Locate the cell with the specified text and output its (x, y) center coordinate. 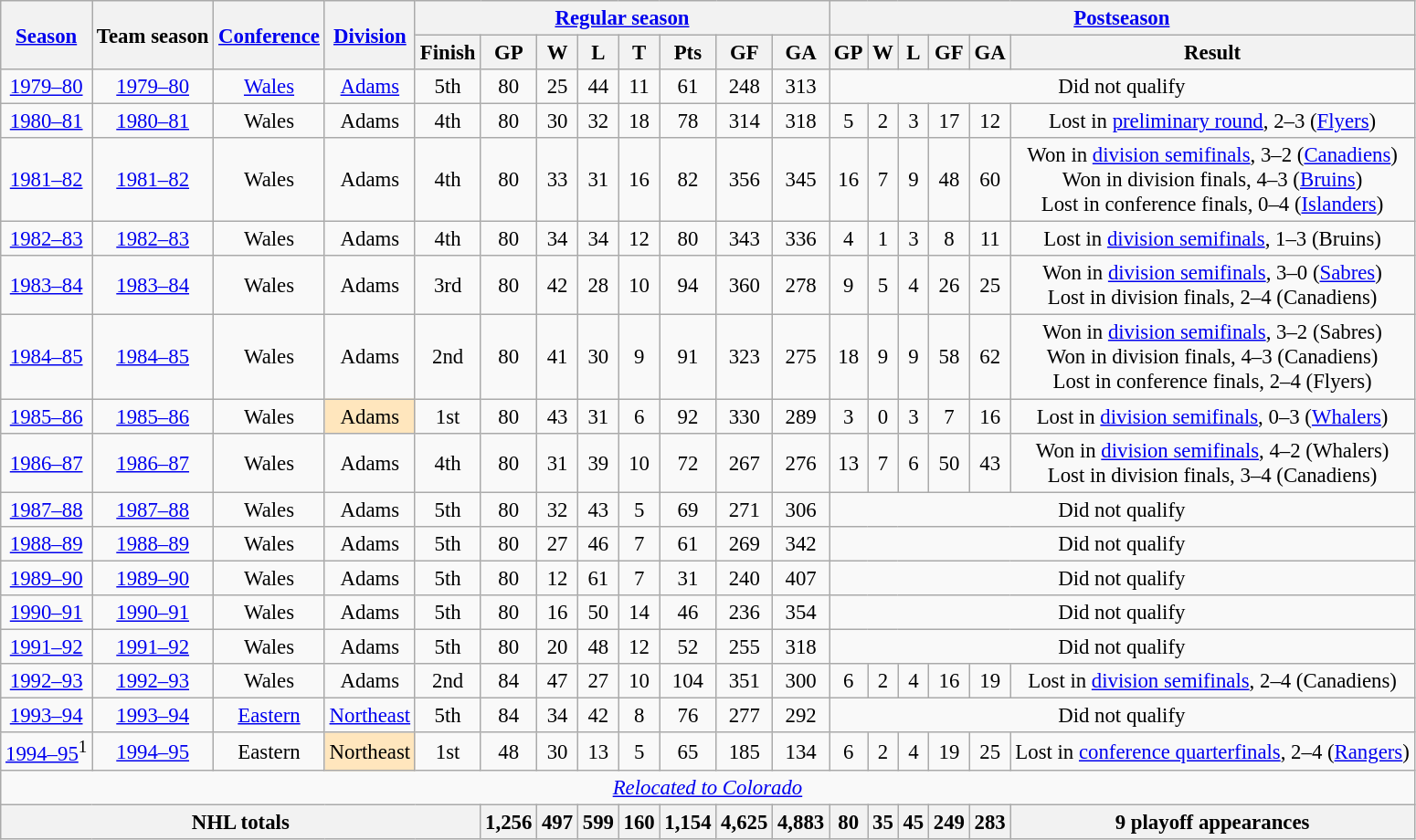
Won in division semifinals, 3–2 (Sabres)Won in division finals, 4–3 (Canadiens)Lost in conference finals, 2–4 (Flyers) (1212, 357)
271 (745, 509)
82 (688, 180)
277 (745, 715)
342 (801, 543)
Conference (269, 35)
313 (801, 87)
497 (557, 823)
Result (1212, 53)
407 (801, 578)
1 (882, 239)
Pts (688, 53)
276 (801, 462)
Won in division semifinals, 4–2 (Whalers) Lost in division finals, 3–4 (Canadiens) (1212, 462)
52 (688, 646)
65 (688, 751)
Relocated to Colorado (707, 788)
78 (688, 121)
134 (801, 751)
Division (369, 35)
Regular season (621, 18)
360 (745, 285)
1,154 (688, 823)
33 (557, 180)
300 (801, 681)
Lost in division semifinals, 1–3 (Bruins) (1212, 239)
289 (801, 416)
44 (597, 87)
9 playoff appearances (1212, 823)
356 (745, 180)
NHL totals (241, 823)
92 (688, 416)
T (639, 53)
345 (801, 180)
91 (688, 357)
69 (688, 509)
3rd (448, 285)
351 (745, 681)
Team season (153, 35)
58 (950, 357)
236 (745, 613)
0 (882, 416)
45 (914, 823)
35 (882, 823)
240 (745, 578)
Won in division semifinals, 3–0 (Sabres)Lost in division finals, 2–4 (Canadiens) (1212, 285)
249 (950, 823)
354 (801, 613)
255 (745, 646)
39 (597, 462)
14 (639, 613)
Lost in preliminary round, 2–3 (Flyers) (1212, 121)
283 (990, 823)
4,883 (801, 823)
599 (597, 823)
20 (557, 646)
72 (688, 462)
314 (745, 121)
94 (688, 285)
343 (745, 239)
269 (745, 543)
278 (801, 285)
Lost in conference quarterfinals, 2–4 (Rangers) (1212, 751)
275 (801, 357)
248 (745, 87)
47 (557, 681)
Won in division semifinals, 3–2 (Canadiens)Won in division finals, 4–3 (Bruins)Lost in conference finals, 0–4 (Islanders) (1212, 180)
306 (801, 509)
41 (557, 357)
323 (745, 357)
160 (639, 823)
62 (990, 357)
185 (745, 751)
1,256 (509, 823)
336 (801, 239)
1994–95 (153, 751)
292 (801, 715)
Season (47, 35)
Lost in division semifinals, 0–3 (Whalers) (1212, 416)
17 (950, 121)
28 (597, 285)
330 (745, 416)
4,625 (745, 823)
104 (688, 681)
60 (990, 180)
1994–951 (47, 751)
Finish (448, 53)
Lost in division semifinals, 2–4 (Canadiens) (1212, 681)
26 (950, 285)
Postseason (1122, 18)
76 (688, 715)
267 (745, 462)
